Locate the cell with the specified text and output its (X, Y) center coordinate. 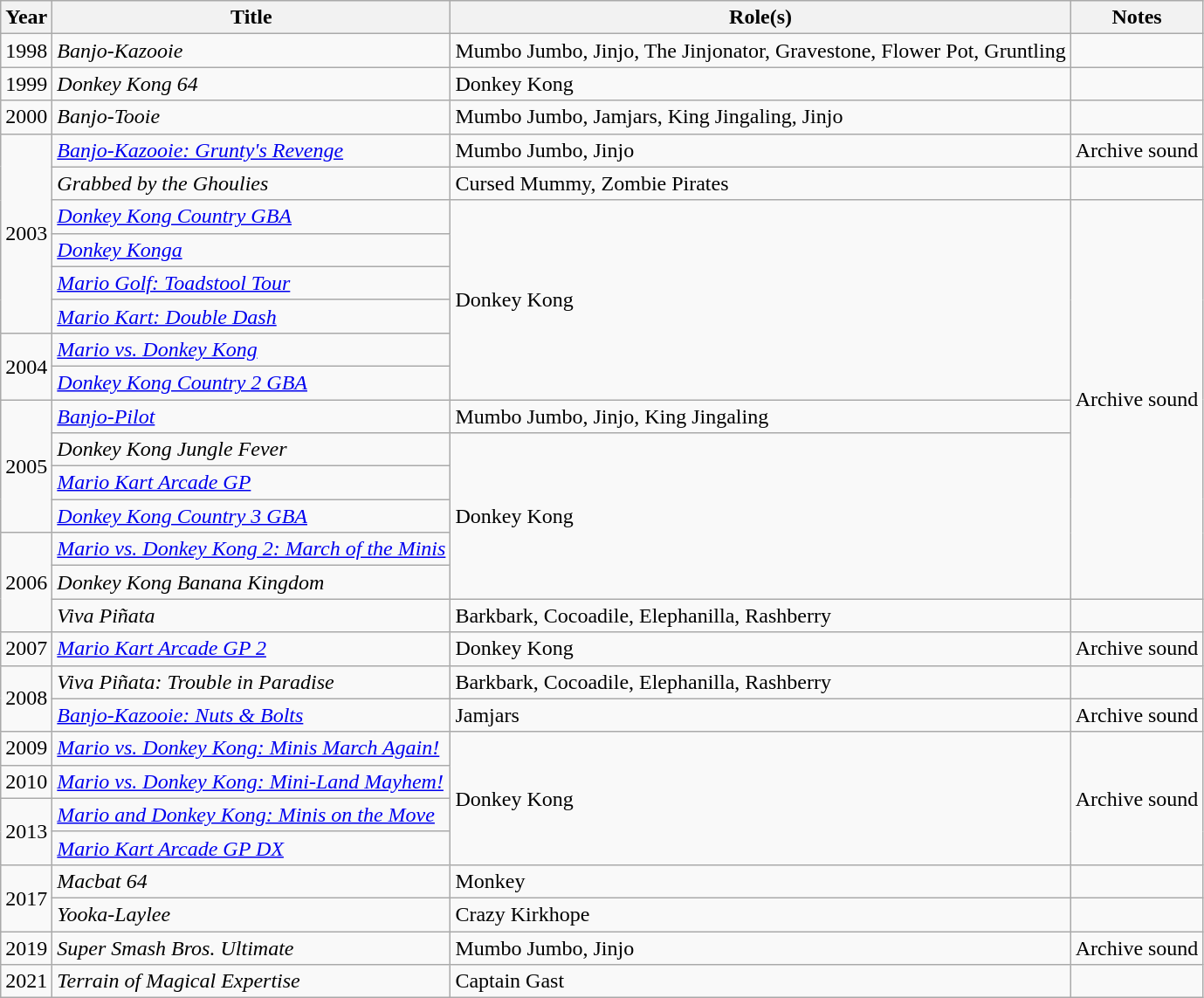
Captain Gast (760, 981)
Monkey (760, 881)
1999 (26, 84)
Donkey Kong Jungle Fever (251, 450)
Year (26, 17)
Viva Piñata: Trouble in Paradise (251, 682)
Yooka-Laylee (251, 914)
Mario vs. Donkey Kong (251, 349)
Terrain of Magical Expertise (251, 981)
2008 (26, 699)
Donkey Kong Banana Kingdom (251, 582)
Banjo-Kazooie (251, 51)
Mario Kart: Double Dash (251, 316)
Title (251, 17)
Banjo-Kazooie: Nuts & Bolts (251, 715)
Donkey Konga (251, 250)
Mario Golf: Toadstool Tour (251, 283)
Mumbo Jumbo, Jinjo, The Jinjonator, Gravestone, Flower Pot, Gruntling (760, 51)
Crazy Kirkhope (760, 914)
Mumbo Jumbo, Jinjo, King Jingaling (760, 416)
2006 (26, 582)
Grabbed by the Ghoulies (251, 183)
Donkey Kong 64 (251, 84)
Viva Piñata (251, 616)
Mario vs. Donkey Kong: Mini-Land Mayhem! (251, 781)
Notes (1137, 17)
Mario vs. Donkey Kong 2: March of the Minis (251, 549)
Banjo-Kazooie: Grunty's Revenge (251, 150)
2019 (26, 947)
2017 (26, 898)
Mario Kart Arcade GP DX (251, 848)
2004 (26, 366)
Banjo-Tooie (251, 117)
Jamjars (760, 715)
Macbat 64 (251, 881)
Mario Kart Arcade GP 2 (251, 649)
2010 (26, 781)
Super Smash Bros. Ultimate (251, 947)
2005 (26, 466)
Mario and Donkey Kong: Minis on the Move (251, 815)
Cursed Mummy, Zombie Pirates (760, 183)
Donkey Kong Country 3 GBA (251, 516)
Donkey Kong Country 2 GBA (251, 382)
Mario vs. Donkey Kong: Minis March Again! (251, 748)
Role(s) (760, 17)
Mumbo Jumbo, Jamjars, King Jingaling, Jinjo (760, 117)
2009 (26, 748)
2021 (26, 981)
Donkey Kong Country GBA (251, 217)
2013 (26, 831)
Banjo-Pilot (251, 416)
2000 (26, 117)
2007 (26, 649)
1998 (26, 51)
2003 (26, 233)
Mario Kart Arcade GP (251, 483)
